Determine the (X, Y) coordinate at the center of the cell enclosing the given text.  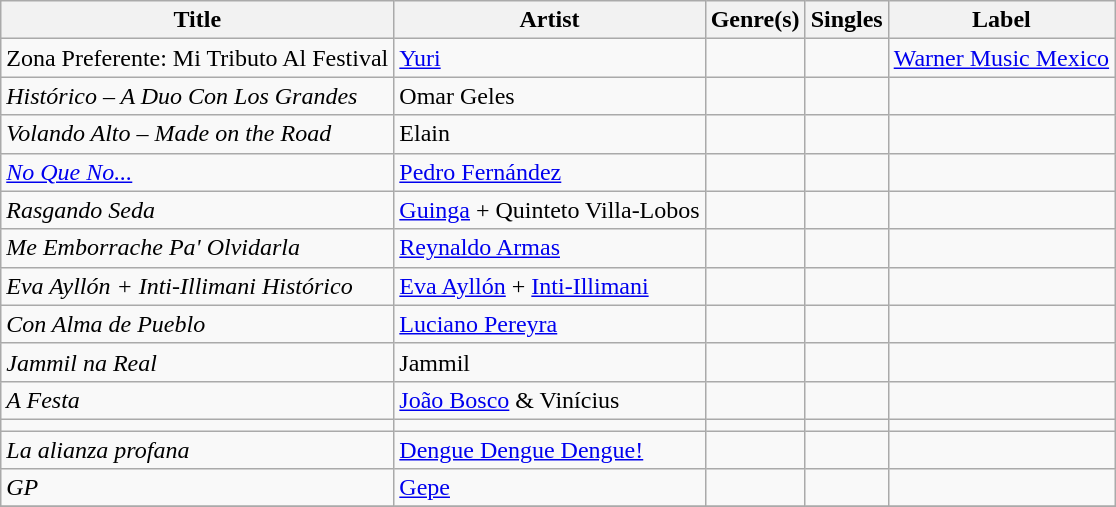
No Que No... (198, 172)
A Festa (198, 400)
Rasgando Seda (198, 210)
Eva Ayllón + Inti-Illimani (550, 286)
Jammil na Real (198, 362)
Omar Geles (550, 96)
La alianza profana (198, 449)
Con Alma de Pueblo (198, 324)
Gepe (550, 488)
Pedro Fernández (550, 172)
Label (1001, 20)
João Bosco & Vinícius (550, 400)
Volando Alto – Made on the Road (198, 134)
Reynaldo Armas (550, 248)
Warner Music Mexico (1001, 58)
Genre(s) (755, 20)
Artist (550, 20)
GP (198, 488)
Singles (846, 20)
Guinga + Quinteto Villa-Lobos (550, 210)
Me Emborrache Pa' Olvidarla (198, 248)
Zona Preferente: Mi Tributo Al Festival (198, 58)
Elain (550, 134)
Eva Ayllón + Inti-Illimani Histórico (198, 286)
Jammil (550, 362)
Dengue Dengue Dengue! (550, 449)
Title (198, 20)
Luciano Pereyra (550, 324)
Histórico – A Duo Con Los Grandes (198, 96)
Yuri (550, 58)
